Return the [X, Y] coordinate for the center point of the cell that contains the specified text.  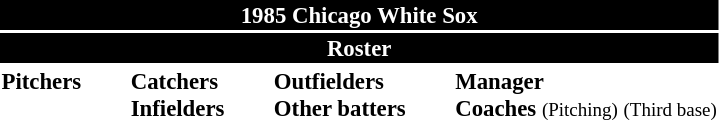
1985 Chicago White Sox [359, 15]
Roster [359, 48]
